Output the [X, Y] coordinate of the center of the cell containing the given text.  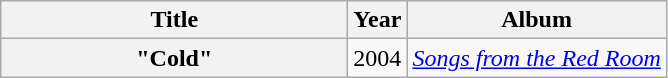
Title [174, 20]
Songs from the Red Room [536, 58]
Album [536, 20]
"Cold" [174, 58]
Year [378, 20]
2004 [378, 58]
